Pinpoint the cell where the given text exists, returning its [X, Y] midpoint coordinate. 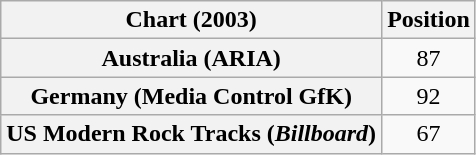
67 [429, 134]
Chart (2003) [192, 20]
US Modern Rock Tracks (Billboard) [192, 134]
Position [429, 20]
92 [429, 96]
87 [429, 58]
Germany (Media Control GfK) [192, 96]
Australia (ARIA) [192, 58]
